Provide the (x, y) coordinate of the cell's center where the given text is located.  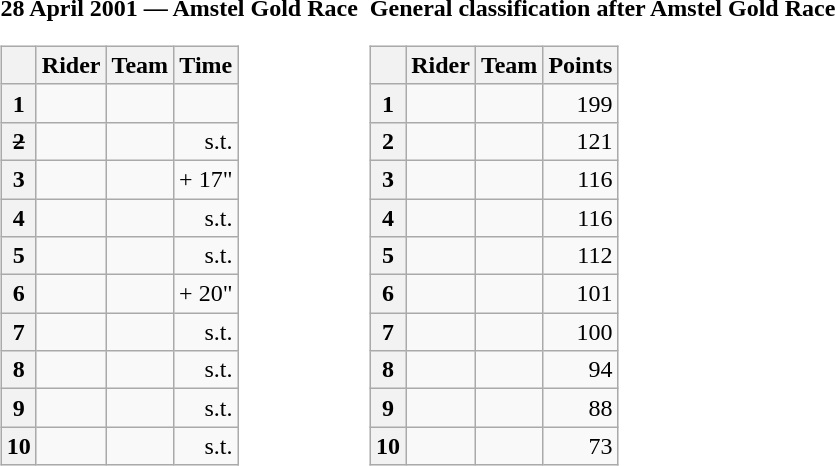
73 (580, 446)
88 (580, 408)
Points (580, 65)
112 (580, 256)
94 (580, 370)
+ 17" (206, 179)
121 (580, 141)
101 (580, 294)
199 (580, 103)
Time (206, 65)
100 (580, 332)
+ 20" (206, 294)
